Locate the cell with the specified text and output its [X, Y] center coordinate. 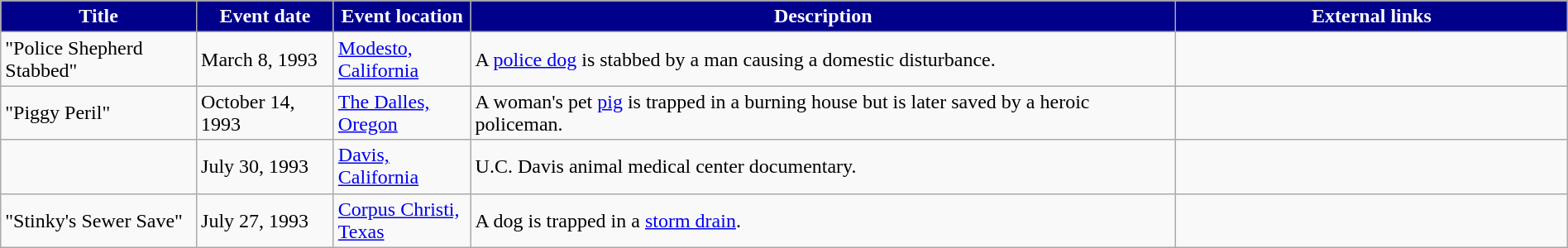
October 14, 1993 [265, 112]
Title [99, 17]
Corpus Christi, Texas [402, 220]
Description [824, 17]
"Piggy Peril" [99, 112]
July 27, 1993 [265, 220]
Modesto, California [402, 60]
March 8, 1993 [265, 60]
A woman's pet pig is trapped in a burning house but is later saved by a heroic policeman. [824, 112]
Event location [402, 17]
July 30, 1993 [265, 167]
Event date [265, 17]
The Dalles, Oregon [402, 112]
U.C. Davis animal medical center documentary. [824, 167]
A dog is trapped in a storm drain. [824, 220]
Davis, California [402, 167]
"Police Shepherd Stabbed" [99, 60]
External links [1372, 17]
"Stinky's Sewer Save" [99, 220]
A police dog is stabbed by a man causing a domestic disturbance. [824, 60]
